For the text-containing cell, return its midpoint in (X, Y) coordinate format. 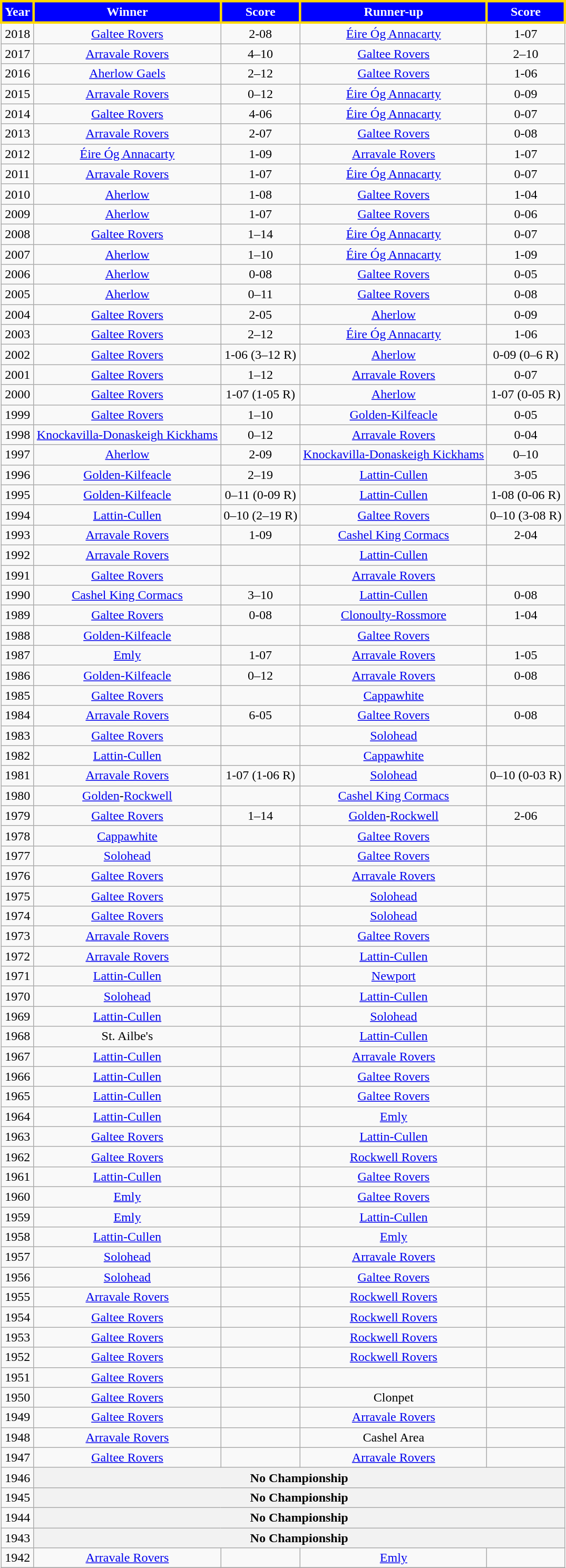
1–12 (260, 375)
1970 (17, 996)
2009 (17, 214)
1956 (17, 1277)
1977 (17, 856)
2-07 (260, 134)
2005 (17, 295)
1966 (17, 1076)
1945 (17, 1497)
1-06 (3–12 R) (260, 355)
2016 (17, 74)
1971 (17, 976)
3–10 (260, 595)
2-05 (260, 315)
4–10 (260, 54)
0-04 (526, 435)
2012 (17, 154)
1972 (17, 956)
1992 (17, 555)
1990 (17, 595)
Winner (127, 12)
0–10 (2–19 R) (260, 515)
0-06 (526, 214)
1962 (17, 1157)
1943 (17, 1538)
1982 (17, 756)
Runner-up (394, 12)
0–11 (0-09 R) (260, 495)
1981 (17, 776)
1-05 (526, 655)
1974 (17, 916)
1949 (17, 1417)
2–10 (526, 54)
1991 (17, 575)
1980 (17, 796)
2017 (17, 54)
Newport (394, 976)
1965 (17, 1096)
1960 (17, 1197)
2-06 (526, 816)
2011 (17, 174)
2008 (17, 234)
1-07 (0-05 R) (526, 395)
0–10 (0-03 R) (526, 776)
1996 (17, 475)
1994 (17, 515)
1959 (17, 1217)
1973 (17, 936)
0–11 (260, 295)
1993 (17, 535)
1964 (17, 1116)
6-05 (260, 716)
1978 (17, 836)
2010 (17, 194)
4-06 (260, 114)
0–10 (3-08 R) (526, 515)
2001 (17, 375)
1947 (17, 1457)
1950 (17, 1397)
1975 (17, 896)
1995 (17, 495)
2000 (17, 395)
1952 (17, 1357)
0-09 (0–6 R) (526, 355)
3-05 (526, 475)
1969 (17, 1016)
2-04 (526, 535)
Year (17, 12)
2-09 (260, 455)
1963 (17, 1136)
1988 (17, 635)
1954 (17, 1317)
2–19 (260, 475)
Cashel Area (394, 1437)
1998 (17, 435)
1983 (17, 736)
1-07 (1-06 R) (260, 776)
2-08 (260, 33)
2004 (17, 315)
1976 (17, 876)
1-08 (260, 194)
Clonpet (394, 1397)
1986 (17, 675)
2003 (17, 335)
2018 (17, 33)
1997 (17, 455)
1948 (17, 1437)
Clonoulty-Rossmore (394, 615)
St. Ailbe's (127, 1036)
1987 (17, 655)
1958 (17, 1237)
2014 (17, 114)
1968 (17, 1036)
1946 (17, 1477)
2002 (17, 355)
1979 (17, 816)
1942 (17, 1558)
0–10 (526, 455)
2007 (17, 254)
1953 (17, 1337)
1989 (17, 615)
1957 (17, 1257)
1951 (17, 1377)
Aherlow Gaels (127, 74)
1955 (17, 1297)
1-08 (0-06 R) (526, 495)
2006 (17, 275)
1984 (17, 716)
1985 (17, 695)
1961 (17, 1177)
1999 (17, 415)
1944 (17, 1517)
2013 (17, 134)
1967 (17, 1056)
2015 (17, 94)
1-07 (1-05 R) (260, 395)
